Find where the given text appears and provide that cell's center as [X, Y] coordinate. 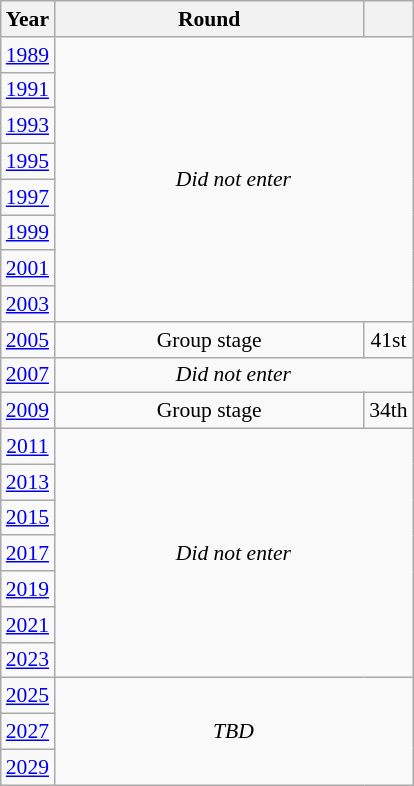
2011 [28, 447]
2027 [28, 732]
TBD [234, 732]
2005 [28, 340]
1993 [28, 126]
2013 [28, 482]
2017 [28, 554]
Year [28, 19]
2015 [28, 518]
2001 [28, 269]
34th [388, 411]
1999 [28, 233]
2025 [28, 696]
2009 [28, 411]
1989 [28, 55]
2029 [28, 767]
1997 [28, 197]
2019 [28, 589]
2007 [28, 375]
2003 [28, 304]
Round [209, 19]
1991 [28, 90]
1995 [28, 162]
41st [388, 340]
2021 [28, 625]
2023 [28, 660]
